Detect which cell encompasses the target text, then output its (X, Y) center coordinate. 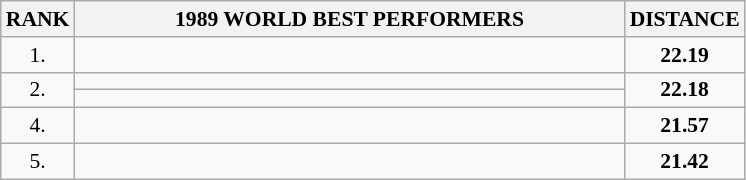
5. (38, 162)
22.18 (685, 90)
DISTANCE (685, 19)
1989 WORLD BEST PERFORMERS (349, 19)
21.42 (685, 162)
21.57 (685, 126)
22.19 (685, 55)
4. (38, 126)
2. (38, 90)
1. (38, 55)
RANK (38, 19)
